Locate the cell with the specified text and output its [X, Y] center coordinate. 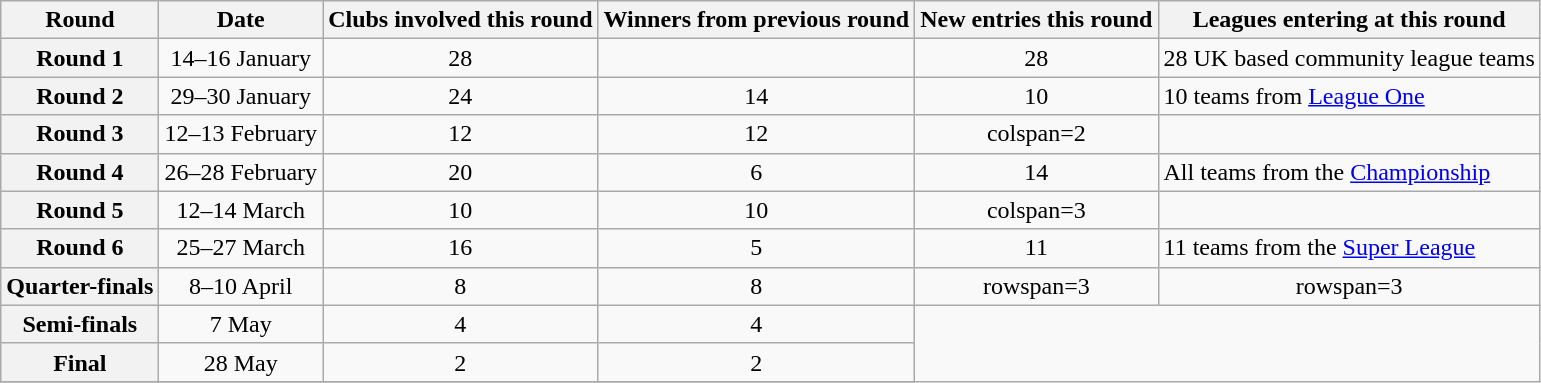
12–13 February [241, 134]
Round 5 [80, 210]
Final [80, 362]
Round 2 [80, 96]
Round 6 [80, 248]
8–10 April [241, 286]
14–16 January [241, 58]
28 UK based community league teams [1349, 58]
6 [756, 172]
All teams from the Championship [1349, 172]
Clubs involved this round [460, 20]
Round 3 [80, 134]
11 [1036, 248]
16 [460, 248]
24 [460, 96]
colspan=2 [1036, 134]
26–28 February [241, 172]
20 [460, 172]
29–30 January [241, 96]
5 [756, 248]
12–14 March [241, 210]
Round 4 [80, 172]
28 May [241, 362]
Quarter-finals [80, 286]
7 May [241, 324]
Round 1 [80, 58]
25–27 March [241, 248]
colspan=3 [1036, 210]
Semi-finals [80, 324]
Round [80, 20]
New entries this round [1036, 20]
11 teams from the Super League [1349, 248]
Leagues entering at this round [1349, 20]
Winners from previous round [756, 20]
10 teams from League One [1349, 96]
Date [241, 20]
